Return the (x, y) coordinate for the center point of the cell that contains the specified text.  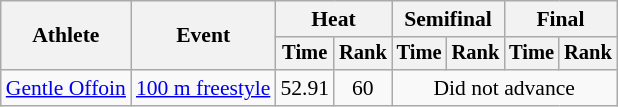
Did not advance (504, 88)
Final (560, 19)
100 m freestyle (203, 88)
Semifinal (448, 19)
60 (363, 88)
Athlete (66, 36)
Heat (333, 19)
52.91 (304, 88)
Event (203, 36)
Gentle Offoin (66, 88)
